Return the [X, Y] coordinate for the center point of the cell that contains the specified text.  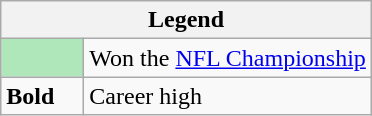
Legend [186, 20]
Won the NFL Championship [228, 58]
Career high [228, 96]
Bold [42, 96]
